Pinpoint the cell where the given text exists, returning its (x, y) midpoint coordinate. 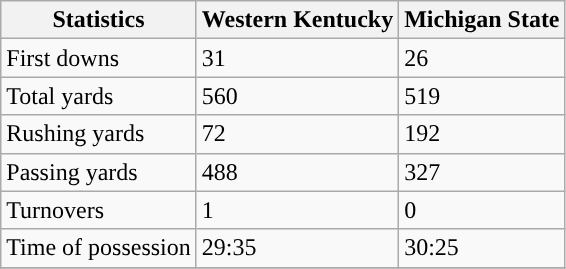
0 (482, 210)
488 (297, 172)
First downs (99, 58)
Time of possession (99, 248)
26 (482, 58)
327 (482, 172)
Passing yards (99, 172)
560 (297, 96)
192 (482, 134)
30:25 (482, 248)
Turnovers (99, 210)
1 (297, 210)
72 (297, 134)
29:35 (297, 248)
519 (482, 96)
Total yards (99, 96)
Statistics (99, 20)
31 (297, 58)
Michigan State (482, 20)
Western Kentucky (297, 20)
Rushing yards (99, 134)
